Locate the cell with the specified text and output its [X, Y] center coordinate. 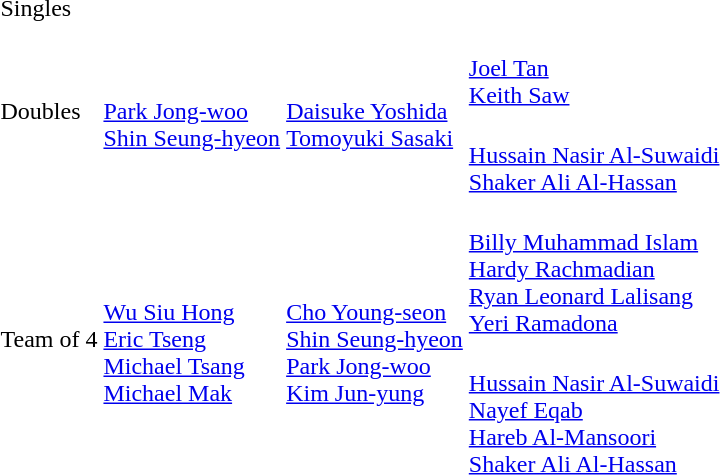
Park Jong-wooShin Seung-hyeon [192, 112]
Daisuke YoshidaTomoyuki Sasaki [375, 112]
